Extract the [X, Y] coordinate from the center of the cell holding the provided text.  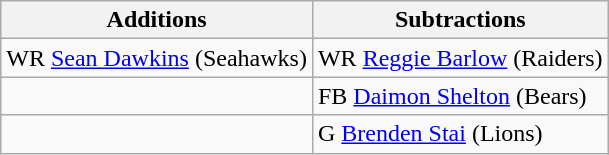
FB Daimon Shelton (Bears) [460, 96]
G Brenden Stai (Lions) [460, 134]
WR Reggie Barlow (Raiders) [460, 58]
Subtractions [460, 20]
WR Sean Dawkins (Seahawks) [157, 58]
Additions [157, 20]
